Return the [X, Y] coordinate for the center point of the cell that contains the specified text.  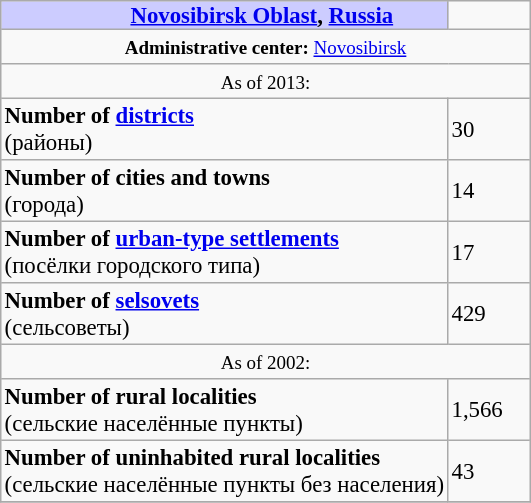
Number of rural localities(сельские населённые пункты) [224, 410]
Novosibirsk Oblast, Russia [224, 15]
43 [489, 471]
17 [489, 252]
14 [489, 191]
Number of districts(районы) [224, 129]
Number of urban-type settlements(посёлки городского типа) [224, 252]
Number of cities and towns(города) [224, 191]
429 [489, 314]
Administrative center: Novosibirsk [266, 46]
As of 2002: [266, 361]
1,566 [489, 410]
Number of selsovets(сельсоветы) [224, 314]
As of 2013: [266, 81]
Number of uninhabited rural localities(сельские населённые пункты без населения) [224, 471]
30 [489, 129]
